Provide the (X, Y) coordinate of the cell's center where the given text is located.  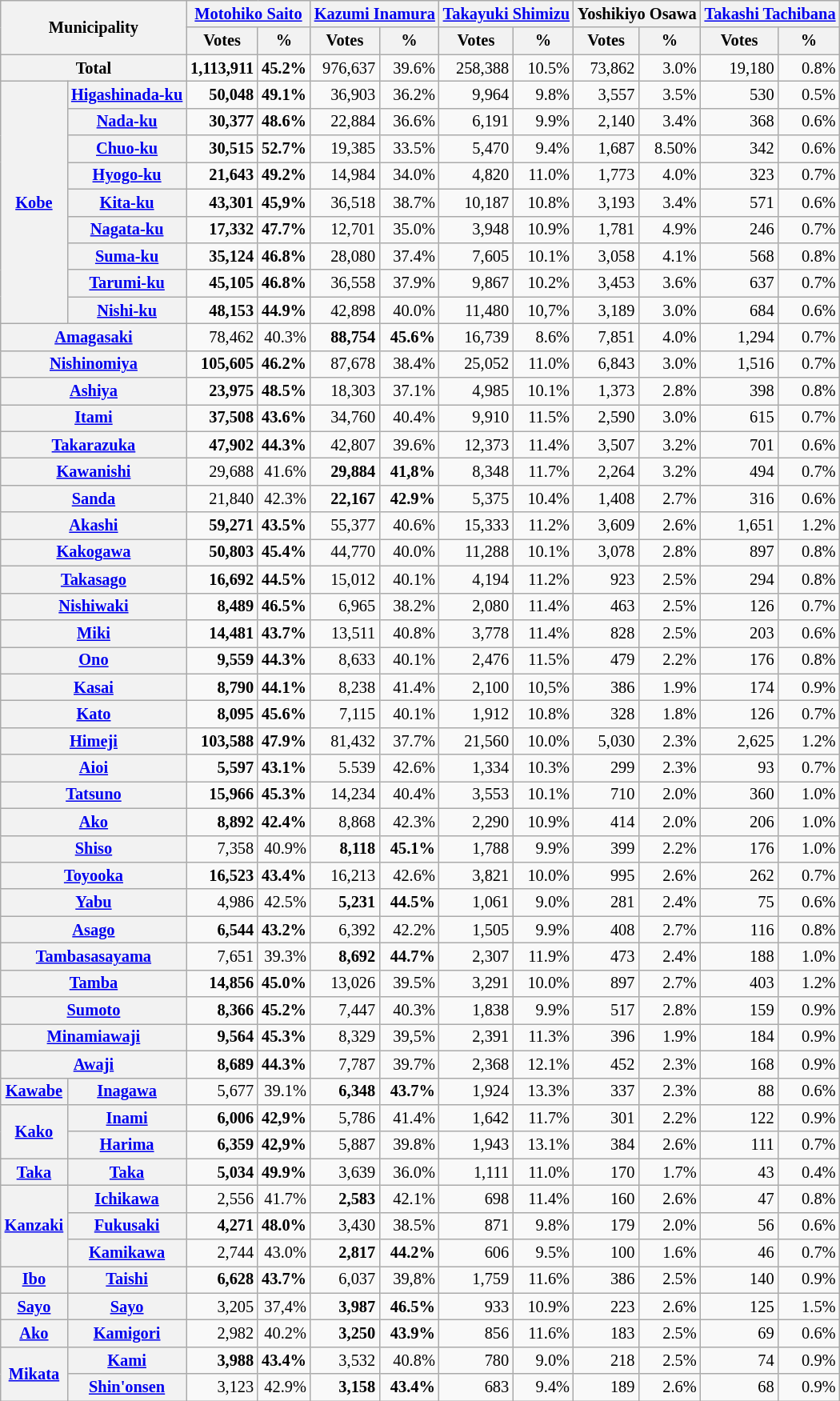
9,559 (222, 660)
9,867 (476, 283)
45.4% (284, 552)
Minamiawaji (94, 1037)
8.50% (669, 149)
3,291 (476, 983)
494 (739, 471)
Kazumi Inamura (374, 14)
1,943 (476, 1145)
188 (739, 956)
184 (739, 1037)
13,026 (345, 983)
159 (739, 1011)
2,583 (345, 1199)
170 (606, 1172)
43.9% (410, 1334)
41,8% (410, 471)
6,006 (222, 1118)
40.2% (284, 1334)
14,481 (222, 633)
5.539 (345, 768)
38.2% (410, 606)
479 (606, 660)
189 (606, 1387)
15,012 (345, 579)
13.1% (543, 1145)
8,868 (345, 822)
35,124 (222, 256)
701 (739, 445)
1,111 (476, 1172)
463 (606, 606)
1,838 (476, 1011)
37.9% (410, 283)
Municipality (94, 27)
8,095 (222, 714)
Tarumi-ku (126, 283)
Takashi Tachibana (770, 14)
43.1% (284, 768)
116 (739, 930)
Shiso (94, 849)
Kobe (34, 202)
933 (476, 1307)
Himeji (94, 741)
37.4% (410, 256)
Takayuki Shimizu (506, 14)
5,030 (606, 741)
6,628 (222, 1279)
Nishi-ku (126, 310)
1,788 (476, 849)
47.9% (284, 741)
88,754 (345, 337)
Miki (94, 633)
122 (739, 1118)
Fukusaki (126, 1226)
1,759 (476, 1279)
3,948 (476, 230)
3,193 (606, 202)
44.2% (410, 1253)
36,903 (345, 94)
8,790 (222, 687)
4,194 (476, 579)
13.3% (543, 1091)
23,975 (222, 391)
36,518 (345, 202)
4,985 (476, 391)
6,037 (345, 1279)
18,303 (345, 391)
3.5% (669, 94)
42,807 (345, 445)
36.6% (410, 122)
3,532 (345, 1360)
1,781 (606, 230)
1,687 (606, 149)
3,158 (345, 1387)
9,564 (222, 1037)
10.4% (543, 498)
3,988 (222, 1360)
15,966 (222, 795)
294 (739, 579)
46.2% (284, 364)
698 (476, 1199)
7,605 (476, 256)
7,358 (222, 849)
42.4% (284, 822)
Kawanishi (94, 471)
125 (739, 1307)
8,238 (345, 687)
1.6% (669, 1253)
8,692 (345, 956)
Kamigori (126, 1334)
19,385 (345, 149)
8,489 (222, 606)
179 (606, 1226)
3,058 (606, 256)
42,898 (345, 310)
2,744 (222, 1253)
33.5% (410, 149)
Nishinomiya (94, 364)
3.6% (669, 283)
1.8% (669, 714)
6,348 (345, 1091)
16,739 (476, 337)
Chuo-ku (126, 149)
43.2% (284, 930)
0.5% (810, 94)
Kakogawa (94, 552)
473 (606, 956)
568 (739, 256)
684 (739, 310)
3,987 (345, 1307)
48.0% (284, 1226)
44.9% (284, 310)
39.7% (410, 1064)
160 (606, 1199)
100 (606, 1253)
11.9% (543, 956)
Harima (126, 1145)
50,803 (222, 552)
1,294 (739, 337)
206 (739, 822)
36.2% (410, 94)
Hyogo-ku (126, 175)
8,329 (345, 1037)
683 (476, 1387)
637 (739, 283)
2,391 (476, 1037)
45,9% (284, 202)
Asago (94, 930)
246 (739, 230)
10.3% (543, 768)
40.6% (410, 526)
13,511 (345, 633)
21,643 (222, 175)
2,100 (476, 687)
Ibo (34, 1279)
3,453 (606, 283)
78,462 (222, 337)
606 (476, 1253)
93 (739, 768)
12,701 (345, 230)
38.5% (410, 1226)
2,590 (606, 418)
9,910 (476, 418)
Kasai (94, 687)
183 (606, 1334)
Higashinada-ku (126, 94)
30,377 (222, 122)
Yabu (94, 903)
5,375 (476, 498)
42.1% (410, 1199)
Kawabe (34, 1091)
35.0% (410, 230)
2,307 (476, 956)
52.7% (284, 149)
88 (739, 1091)
36,558 (345, 283)
3,557 (606, 94)
44.1% (284, 687)
403 (739, 983)
8,689 (222, 1064)
75 (739, 903)
48.5% (284, 391)
2,476 (476, 660)
Kita-ku (126, 202)
2,290 (476, 822)
Taishi (126, 1279)
3,821 (476, 875)
4,986 (222, 903)
30,515 (222, 149)
976,637 (345, 68)
4,271 (222, 1226)
49.9% (284, 1172)
Nishiwaki (94, 606)
1,912 (476, 714)
368 (739, 122)
44,770 (345, 552)
8,118 (345, 849)
6,359 (222, 1145)
22,884 (345, 122)
29,884 (345, 471)
Tambasasayama (94, 956)
12,373 (476, 445)
5,597 (222, 768)
47,902 (222, 445)
Shin'onsen (126, 1387)
56 (739, 1226)
45.0% (284, 983)
47 (739, 1199)
3,205 (222, 1307)
Itami (94, 418)
615 (739, 418)
Nagata-ku (126, 230)
2,817 (345, 1253)
1,373 (606, 391)
49.2% (284, 175)
Takasago (94, 579)
38.4% (410, 364)
258,388 (476, 68)
0.4% (810, 1172)
Suma-ku (126, 256)
2,982 (222, 1334)
9.5% (543, 1253)
140 (739, 1279)
40.9% (284, 849)
39,8% (410, 1279)
8,633 (345, 660)
1,505 (476, 930)
5,887 (345, 1145)
Tatsuno (94, 795)
Amagasaki (94, 337)
11.3% (543, 1037)
4,820 (476, 175)
301 (606, 1118)
43 (739, 1172)
3,078 (606, 552)
49.1% (284, 94)
39.1% (284, 1091)
7,447 (345, 1011)
45.1% (410, 849)
50,048 (222, 94)
Nada-ku (126, 122)
39.3% (284, 956)
48,153 (222, 310)
12.1% (543, 1064)
2,556 (222, 1199)
1.5% (810, 1307)
5,034 (222, 1172)
856 (476, 1334)
7,787 (345, 1064)
37.7% (410, 741)
81,432 (345, 741)
16,692 (222, 579)
73,862 (606, 68)
9,964 (476, 94)
22,167 (345, 498)
316 (739, 498)
1,651 (739, 526)
262 (739, 875)
3,250 (345, 1334)
2,625 (739, 741)
Yoshikiyo Osawa (637, 14)
828 (606, 633)
Aioi (94, 768)
1,113,911 (222, 68)
16,523 (222, 875)
Takarazuka (94, 445)
6,191 (476, 122)
1,924 (476, 1091)
39.5% (410, 983)
105,605 (222, 364)
15,333 (476, 526)
530 (739, 94)
168 (739, 1064)
7,851 (606, 337)
Kamikawa (126, 1253)
Kami (126, 1360)
4.1% (669, 256)
Sanda (94, 498)
Inami (126, 1118)
1.7% (669, 1172)
517 (606, 1011)
1,773 (606, 175)
43.0% (284, 1253)
3,609 (606, 526)
1,642 (476, 1118)
571 (739, 202)
37.1% (410, 391)
3,778 (476, 633)
Awaji (94, 1064)
59,271 (222, 526)
299 (606, 768)
8,892 (222, 822)
6,392 (345, 930)
337 (606, 1091)
7,115 (345, 714)
8,366 (222, 1011)
37,508 (222, 418)
218 (606, 1360)
48.6% (284, 122)
342 (739, 149)
3,553 (476, 795)
44.7% (410, 956)
Total (94, 68)
42.2% (410, 930)
Kako (34, 1131)
21,840 (222, 498)
2,368 (476, 1064)
Sumoto (94, 1011)
47.7% (284, 230)
3,430 (345, 1226)
3,639 (345, 1172)
5,786 (345, 1118)
2,140 (606, 122)
360 (739, 795)
10.5% (543, 68)
10,5% (543, 687)
38.7% (410, 202)
223 (606, 1307)
Tamba (94, 983)
871 (476, 1226)
45,105 (222, 283)
2,264 (606, 471)
2,080 (476, 606)
923 (606, 579)
34,760 (345, 418)
174 (739, 687)
1,061 (476, 903)
396 (606, 1037)
6,843 (606, 364)
Ichikawa (126, 1199)
5,470 (476, 149)
7,651 (222, 956)
39,5% (410, 1037)
14,234 (345, 795)
Kanzaki (34, 1226)
Akashi (94, 526)
Kato (94, 714)
5,231 (345, 903)
19,180 (739, 68)
780 (476, 1360)
21,560 (476, 741)
Toyooka (94, 875)
995 (606, 875)
4.9% (669, 230)
1,334 (476, 768)
Mikata (34, 1373)
710 (606, 795)
3,123 (222, 1387)
10,187 (476, 202)
42.5% (284, 903)
8,348 (476, 471)
11,480 (476, 310)
5,677 (222, 1091)
14,984 (345, 175)
37,4% (284, 1307)
29,688 (222, 471)
34.0% (410, 175)
10,7% (543, 310)
16,213 (345, 875)
41.7% (284, 1199)
43.5% (284, 526)
68 (739, 1387)
43.6% (284, 418)
3,189 (606, 310)
103,588 (222, 741)
46 (739, 1253)
41.6% (284, 471)
398 (739, 391)
Ashiya (94, 391)
6,965 (345, 606)
328 (606, 714)
10.2% (543, 283)
Ono (94, 660)
399 (606, 849)
452 (606, 1064)
36.0% (410, 1172)
69 (739, 1334)
1,408 (606, 498)
Inagawa (126, 1091)
14,856 (222, 983)
281 (606, 903)
39.8% (410, 1145)
323 (739, 175)
87,678 (345, 364)
11,288 (476, 552)
8.6% (543, 337)
6,544 (222, 930)
414 (606, 822)
28,080 (345, 256)
384 (606, 1145)
25,052 (476, 364)
203 (739, 633)
55,377 (345, 526)
43,301 (222, 202)
111 (739, 1145)
Motohiko Saito (248, 14)
408 (606, 930)
74 (739, 1360)
17,332 (222, 230)
3,507 (606, 445)
1,516 (739, 364)
